Identify which cell holds the provided text, then report its [X, Y] central coordinate. 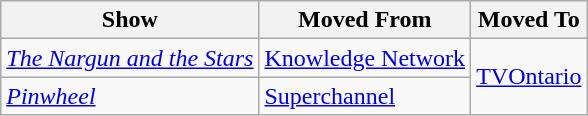
Knowledge Network [365, 58]
Moved To [529, 20]
Moved From [365, 20]
Pinwheel [130, 96]
TVOntario [529, 77]
Superchannel [365, 96]
Show [130, 20]
The Nargun and the Stars [130, 58]
